Identify which cell holds the provided text, then report its (x, y) central coordinate. 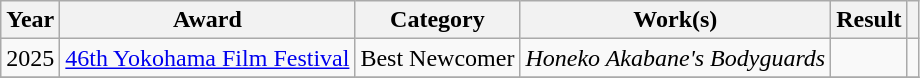
46th Yokohama Film Festival (208, 58)
Category (438, 20)
Result (869, 20)
2025 (30, 58)
Work(s) (676, 20)
Year (30, 20)
Award (208, 20)
Honeko Akabane's Bodyguards (676, 58)
Best Newcomer (438, 58)
